Provide the (X, Y) coordinate of the cell's center where the given text is located.  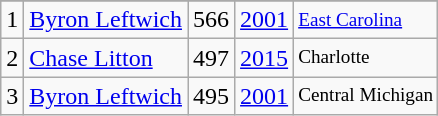
497 (212, 58)
495 (212, 96)
Central Michigan (366, 96)
Chase Litton (106, 58)
3 (12, 96)
2 (12, 58)
2015 (264, 58)
East Carolina (366, 20)
1 (12, 20)
566 (212, 20)
Charlotte (366, 58)
